Return (X, Y) of the center of cell containing provided text 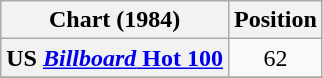
Chart (1984) (115, 20)
62 (276, 58)
Position (276, 20)
US Billboard Hot 100 (115, 58)
